Provide the (X, Y) coordinate of the cell's center where the given text is located.  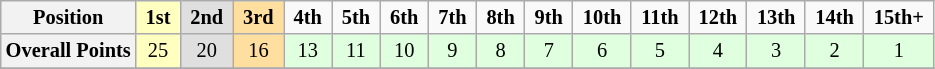
12th (718, 17)
6 (602, 51)
3rd (258, 17)
4 (718, 51)
Position (68, 17)
4th (308, 17)
Overall Points (68, 51)
20 (206, 51)
5 (660, 51)
13 (308, 51)
11 (356, 51)
10 (404, 51)
7 (549, 51)
6th (404, 17)
8 (500, 51)
7th (452, 17)
2 (834, 51)
8th (500, 17)
13th (776, 17)
9th (549, 17)
10th (602, 17)
25 (158, 51)
14th (834, 17)
11th (660, 17)
1 (899, 51)
5th (356, 17)
2nd (206, 17)
16 (258, 51)
9 (452, 51)
3 (776, 51)
15th+ (899, 17)
1st (158, 17)
